Output the [X, Y] coordinate of the center of the cell containing the given text.  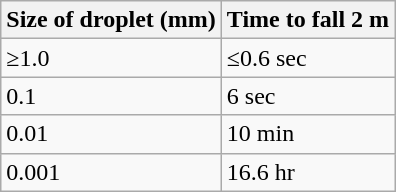
16.6 hr [308, 172]
Size of droplet (mm) [112, 20]
6 sec [308, 96]
≥1.0 [112, 58]
0.1 [112, 96]
0.001 [112, 172]
0.01 [112, 134]
Time to fall 2 m [308, 20]
≤0.6 sec [308, 58]
10 min [308, 134]
